Output the (X, Y) coordinate of the center of the cell containing the given text.  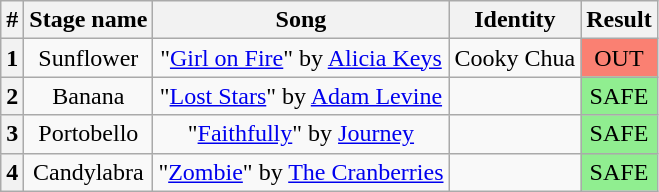
3 (12, 134)
1 (12, 58)
"Lost Stars" by Adam Levine (301, 96)
"Faithfully" by Journey (301, 134)
Result (619, 20)
# (12, 20)
Song (301, 20)
OUT (619, 58)
Portobello (88, 134)
Cooky Chua (515, 58)
4 (12, 172)
Candylabra (88, 172)
"Girl on Fire" by Alicia Keys (301, 58)
"Zombie" by The Cranberries (301, 172)
2 (12, 96)
Identity (515, 20)
Stage name (88, 20)
Banana (88, 96)
Sunflower (88, 58)
